Detect which cell encompasses the target text, then output its [X, Y] center coordinate. 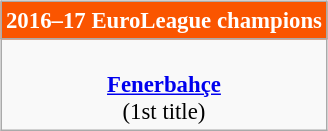
2016–17 EuroLeague champions [164, 20]
Fenerbahçe (1st title) [164, 85]
